Extract the [X, Y] coordinate from the center of the cell holding the provided text.  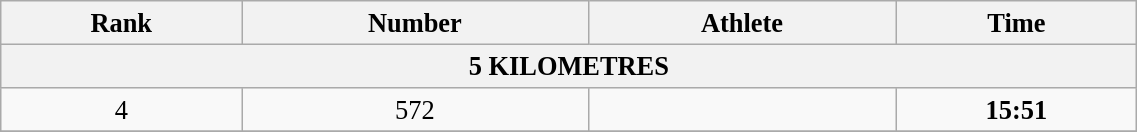
Time [1016, 22]
Rank [122, 22]
572 [415, 109]
15:51 [1016, 109]
Number [415, 22]
Athlete [742, 22]
4 [122, 109]
5 KILOMETRES [569, 66]
